Detect which cell encompasses the target text, then output its [X, Y] center coordinate. 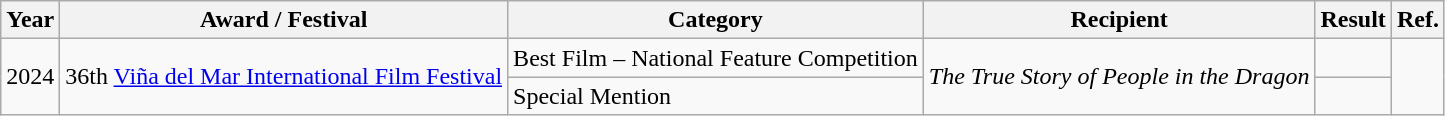
Category [716, 20]
Ref. [1418, 20]
36th Viña del Mar International Film Festival [284, 77]
2024 [30, 77]
Result [1353, 20]
Year [30, 20]
Special Mention [716, 96]
Best Film – National Feature Competition [716, 58]
Award / Festival [284, 20]
Recipient [1119, 20]
The True Story of People in the Dragon [1119, 77]
